Scan for the cell matching the given text and deliver its [X, Y] coordinate at center. 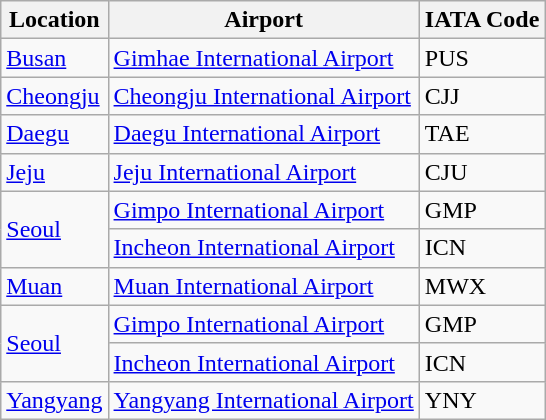
CJU [482, 172]
Yangyang International Airport [264, 400]
IATA Code [482, 20]
Jeju International Airport [264, 172]
TAE [482, 134]
Yangyang [54, 400]
Gimhae International Airport [264, 58]
CJJ [482, 96]
Daegu [54, 134]
Location [54, 20]
Muan [54, 286]
Cheongju International Airport [264, 96]
Muan International Airport [264, 286]
Cheongju [54, 96]
Daegu International Airport [264, 134]
PUS [482, 58]
MWX [482, 286]
Jeju [54, 172]
YNY [482, 400]
Airport [264, 20]
Busan [54, 58]
